Find where the given text appears and provide that cell's center as [X, Y] coordinate. 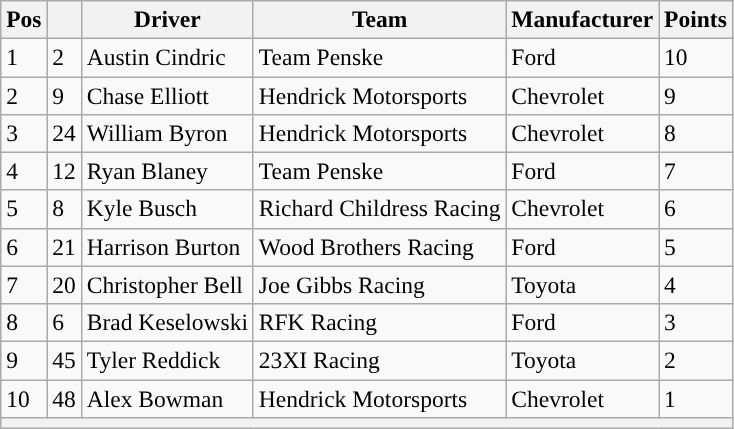
Alex Bowman [167, 398]
45 [64, 360]
Austin Cindric [167, 57]
24 [64, 133]
William Byron [167, 133]
23XI Racing [379, 360]
20 [64, 285]
Richard Childress Racing [379, 209]
RFK Racing [379, 322]
48 [64, 398]
Team [379, 19]
Wood Brothers Racing [379, 247]
12 [64, 171]
Manufacturer [582, 19]
Driver [167, 19]
Points [696, 19]
Pos [24, 19]
Joe Gibbs Racing [379, 285]
Harrison Burton [167, 247]
21 [64, 247]
Kyle Busch [167, 209]
Ryan Blaney [167, 171]
Christopher Bell [167, 285]
Brad Keselowski [167, 322]
Chase Elliott [167, 95]
Tyler Reddick [167, 360]
